Output the [X, Y] coordinate of the center of the cell containing the given text.  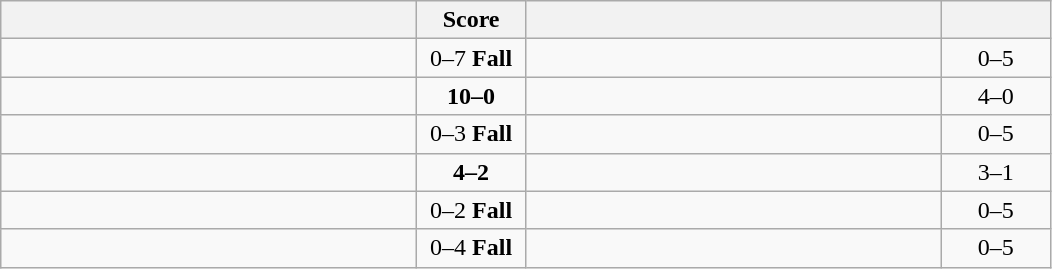
0–7 Fall [472, 58]
4–0 [996, 96]
10–0 [472, 96]
0–4 Fall [472, 248]
4–2 [472, 172]
3–1 [996, 172]
0–2 Fall [472, 210]
0–3 Fall [472, 134]
Score [472, 20]
